Locate the cell with the specified text and output its [X, Y] center coordinate. 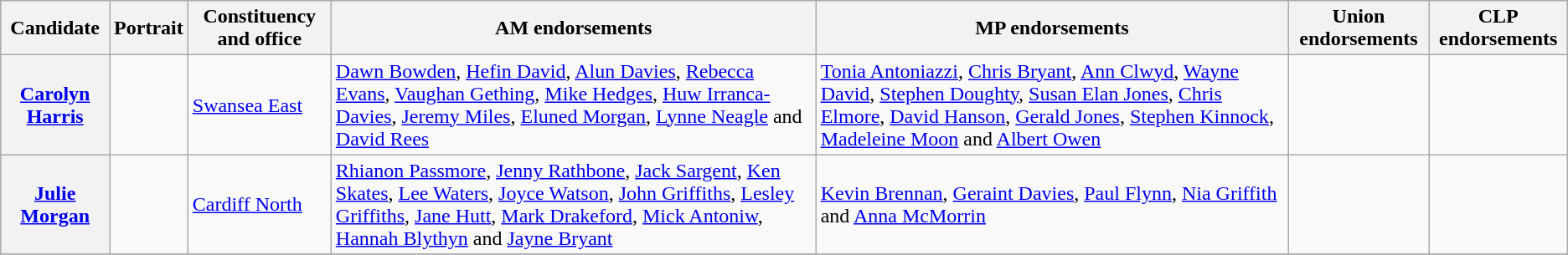
Constituency and office [260, 28]
Candidate [55, 28]
Kevin Brennan, Geraint Davies, Paul Flynn, Nia Griffith and Anna McMorrin [1052, 204]
MP endorsements [1052, 28]
Union endorsements [1359, 28]
CLP endorsements [1498, 28]
Cardiff North [260, 204]
Portrait [149, 28]
Swansea East [260, 105]
AM endorsements [573, 28]
Carolyn Harris [55, 105]
Julie Morgan [55, 204]
